For the text-containing cell, return its midpoint in (X, Y) coordinate format. 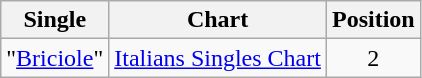
Chart (218, 20)
"Briciole" (55, 58)
Italians Singles Chart (218, 58)
2 (373, 58)
Single (55, 20)
Position (373, 20)
